Provide the [x, y] coordinate of the cell's center where the given text is located.  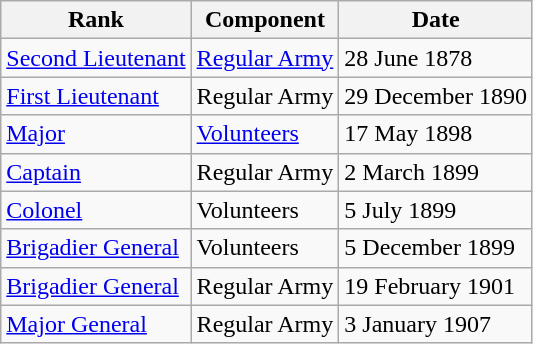
3 January 1907 [436, 324]
19 February 1901 [436, 286]
Colonel [96, 210]
Component [265, 20]
First Lieutenant [96, 96]
Rank [96, 20]
Captain [96, 172]
Second Lieutenant [96, 58]
17 May 1898 [436, 134]
5 December 1899 [436, 248]
28 June 1878 [436, 58]
Date [436, 20]
29 December 1890 [436, 96]
5 July 1899 [436, 210]
2 March 1899 [436, 172]
Major General [96, 324]
Major [96, 134]
